Find where the given text appears and provide that cell's center as (x, y) coordinate. 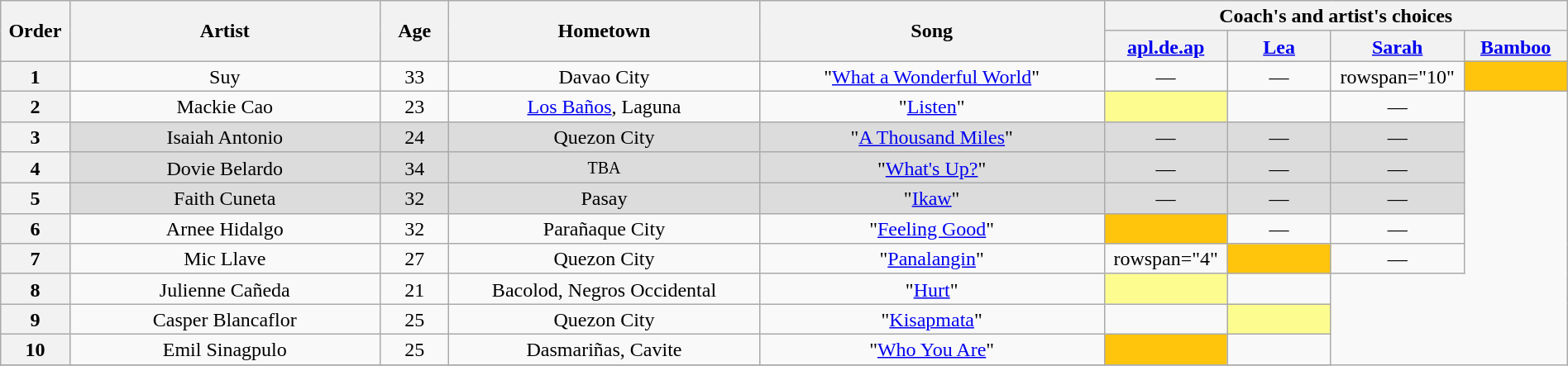
Parañaque City (604, 228)
33 (414, 76)
Dasmariñas, Cavite (604, 349)
Emil Sinagpulo (225, 349)
Sarah (1398, 46)
2 (35, 106)
Los Baños, Laguna (604, 106)
9 (35, 319)
1 (35, 76)
"Feeling Good" (931, 228)
"Panalangin" (931, 259)
3 (35, 137)
Mic Llave (225, 259)
8 (35, 289)
Artist (225, 31)
rowspan="4" (1166, 259)
27 (414, 259)
6 (35, 228)
"Who You Are" (931, 349)
"Ikaw" (931, 198)
Coach's and artist's choices (1336, 17)
Casper Blancaflor (225, 319)
5 (35, 198)
34 (414, 168)
Suy (225, 76)
7 (35, 259)
21 (414, 289)
10 (35, 349)
"Listen" (931, 106)
"A Thousand Miles" (931, 137)
24 (414, 137)
apl.de.ap (1166, 46)
"Hurt" (931, 289)
Pasay (604, 198)
Arnee Hidalgo (225, 228)
23 (414, 106)
"What's Up?" (931, 168)
Hometown (604, 31)
TBA (604, 168)
Dovie Belardo (225, 168)
Isaiah Antonio (225, 137)
Bacolod, Negros Occidental (604, 289)
Age (414, 31)
"What a Wonderful World" (931, 76)
Order (35, 31)
Lea (1279, 46)
rowspan="10" (1398, 76)
Mackie Cao (225, 106)
Faith Cuneta (225, 198)
Davao City (604, 76)
Song (931, 31)
4 (35, 168)
Julienne Cañeda (225, 289)
"Kisapmata" (931, 319)
Bamboo (1515, 46)
